Output the (X, Y) coordinate of the center of the cell containing the given text.  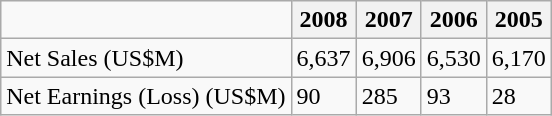
90 (324, 96)
6,170 (518, 58)
6,530 (454, 58)
28 (518, 96)
285 (388, 96)
93 (454, 96)
2006 (454, 20)
2008 (324, 20)
2007 (388, 20)
6,637 (324, 58)
2005 (518, 20)
Net Earnings (Loss) (US$M) (146, 96)
Net Sales (US$M) (146, 58)
6,906 (388, 58)
